Extract the (X, Y) coordinate from the center of the cell holding the provided text.  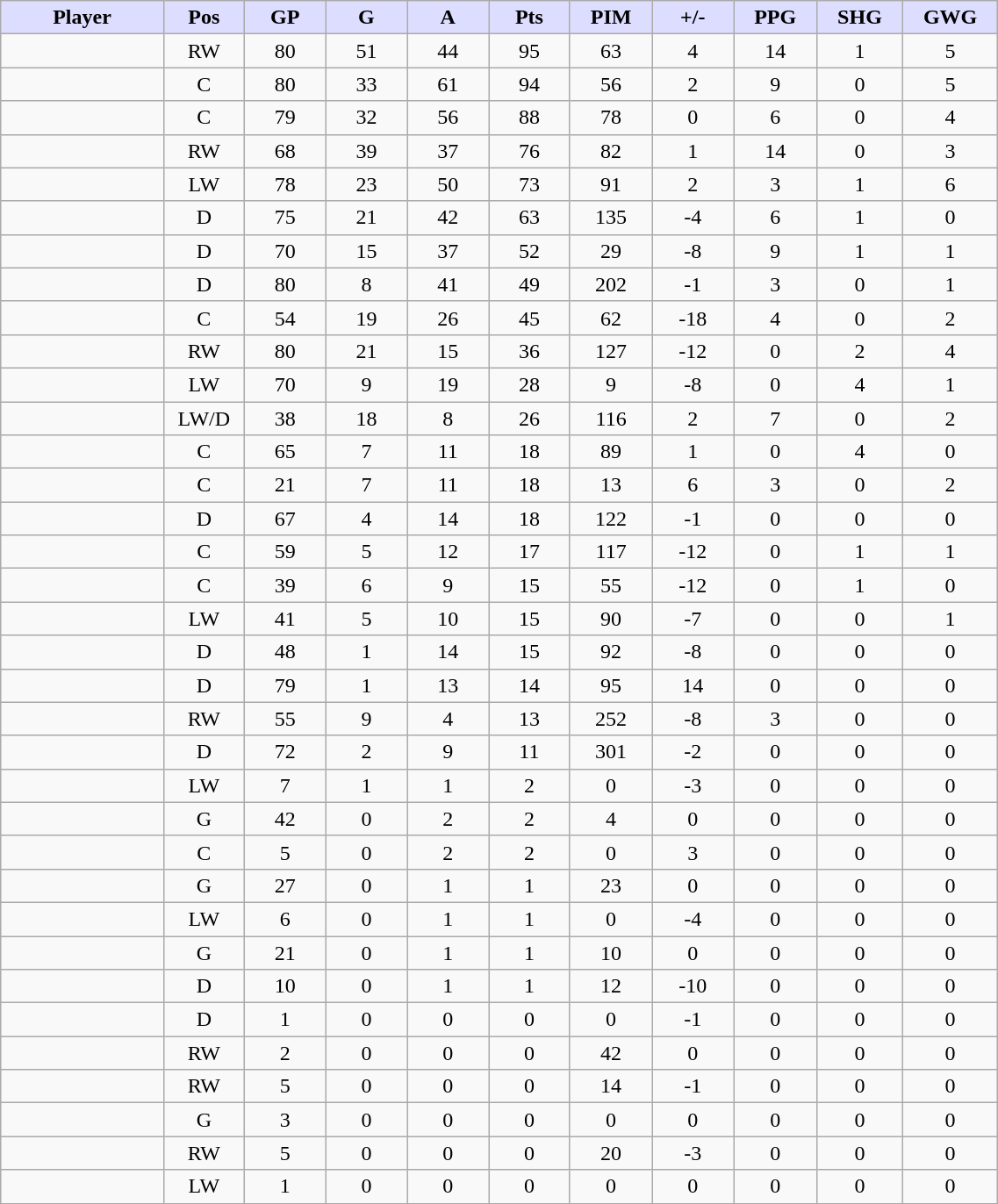
LW/D (204, 419)
PPG (776, 18)
17 (530, 552)
GWG (950, 18)
76 (530, 151)
32 (367, 118)
92 (611, 652)
44 (448, 51)
50 (448, 184)
252 (611, 719)
33 (367, 84)
-10 (693, 986)
127 (611, 351)
27 (284, 885)
-2 (693, 752)
51 (367, 51)
SHG (860, 18)
29 (611, 251)
94 (530, 84)
65 (284, 452)
49 (530, 284)
61 (448, 84)
122 (611, 519)
75 (284, 218)
68 (284, 151)
67 (284, 519)
38 (284, 419)
GP (284, 18)
73 (530, 184)
82 (611, 151)
20 (611, 1153)
48 (284, 652)
Pos (204, 18)
Pts (530, 18)
62 (611, 318)
A (448, 18)
89 (611, 452)
36 (530, 351)
90 (611, 619)
202 (611, 284)
88 (530, 118)
52 (530, 251)
54 (284, 318)
Player (83, 18)
301 (611, 752)
-18 (693, 318)
+/- (693, 18)
91 (611, 184)
72 (284, 752)
-7 (693, 619)
59 (284, 552)
28 (530, 384)
PIM (611, 18)
45 (530, 318)
116 (611, 419)
135 (611, 218)
117 (611, 552)
